Locate the cell with the specified text and output its [X, Y] center coordinate. 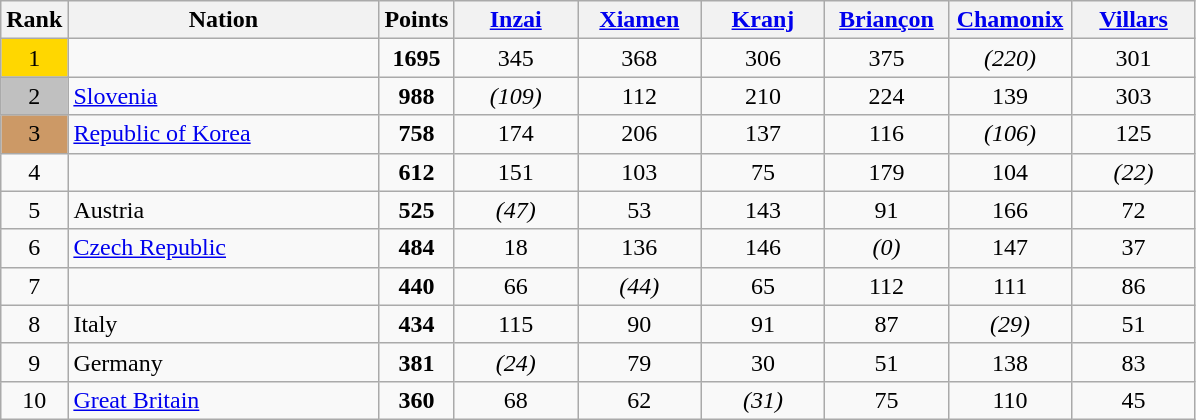
(22) [1134, 172]
Nation [224, 20]
125 [1134, 134]
136 [640, 248]
303 [1134, 96]
Italy [224, 324]
79 [640, 362]
10 [34, 400]
2 [34, 96]
143 [763, 210]
381 [416, 362]
6 [34, 248]
1695 [416, 58]
206 [640, 134]
45 [1134, 400]
434 [416, 324]
345 [516, 58]
147 [1010, 248]
(47) [516, 210]
525 [416, 210]
(220) [1010, 58]
1 [34, 58]
104 [1010, 172]
306 [763, 58]
(31) [763, 400]
115 [516, 324]
988 [416, 96]
484 [416, 248]
8 [34, 324]
146 [763, 248]
66 [516, 286]
(106) [1010, 134]
Rank [34, 20]
(24) [516, 362]
138 [1010, 362]
Villars [1134, 20]
360 [416, 400]
210 [763, 96]
Chamonix [1010, 20]
301 [1134, 58]
151 [516, 172]
72 [1134, 210]
9 [34, 362]
137 [763, 134]
174 [516, 134]
116 [887, 134]
Germany [224, 362]
4 [34, 172]
111 [1010, 286]
7 [34, 286]
83 [1134, 362]
612 [416, 172]
179 [887, 172]
Czech Republic [224, 248]
62 [640, 400]
Republic of Korea [224, 134]
Inzai [516, 20]
Briançon [887, 20]
37 [1134, 248]
224 [887, 96]
Kranj [763, 20]
5 [34, 210]
86 [1134, 286]
90 [640, 324]
65 [763, 286]
139 [1010, 96]
18 [516, 248]
53 [640, 210]
110 [1010, 400]
(44) [640, 286]
30 [763, 362]
Xiamen [640, 20]
(29) [1010, 324]
440 [416, 286]
Slovenia [224, 96]
3 [34, 134]
Great Britain [224, 400]
87 [887, 324]
166 [1010, 210]
375 [887, 58]
(0) [887, 248]
Austria [224, 210]
368 [640, 58]
(109) [516, 96]
68 [516, 400]
103 [640, 172]
758 [416, 134]
Points [416, 20]
